Pinpoint the cell where the given text exists, returning its (x, y) midpoint coordinate. 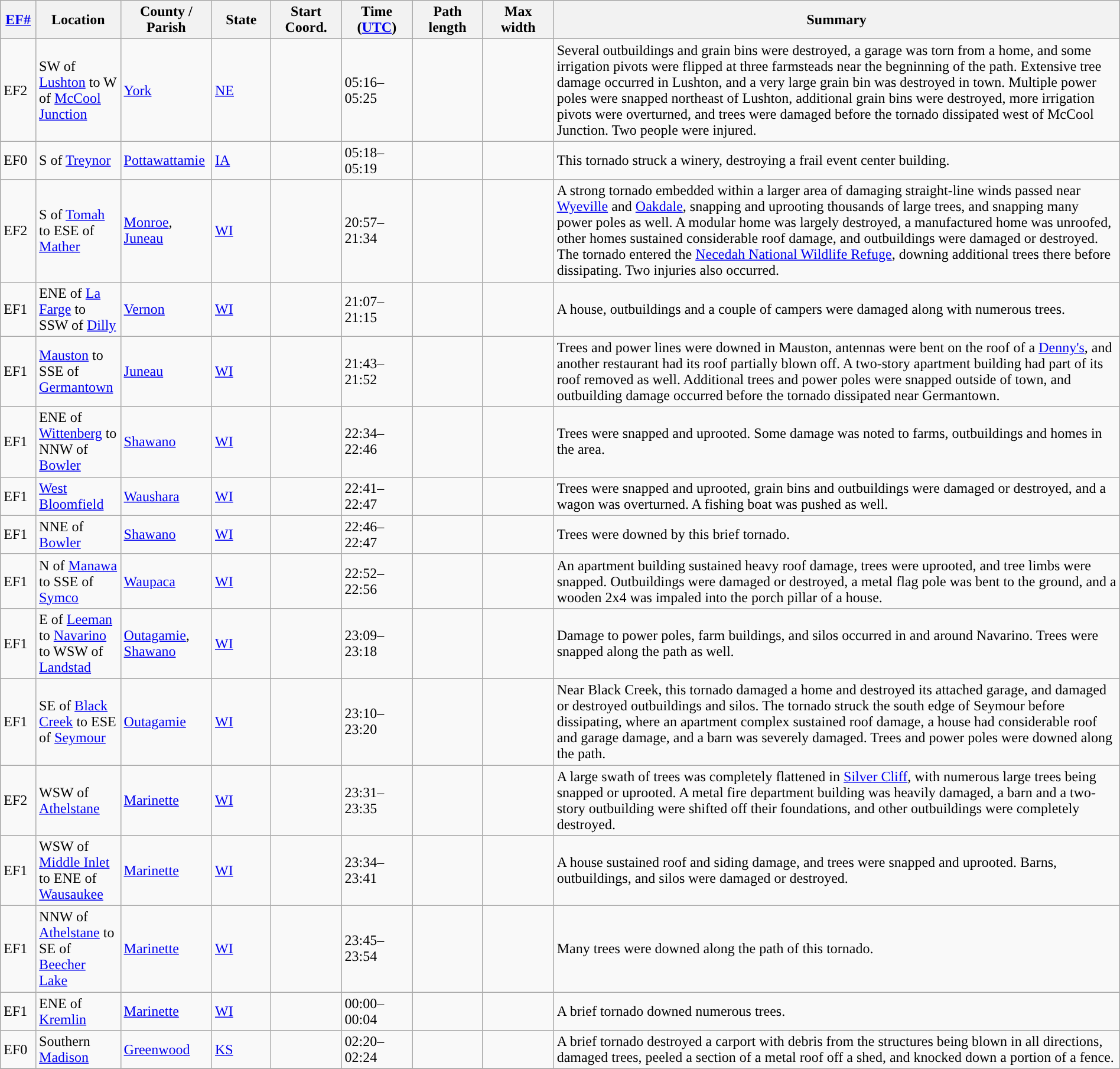
WSW of Middle Inlet to ENE of Wausaukee (78, 871)
22:41–22:47 (377, 496)
Mauston to SSE of Germantown (78, 371)
Max width (518, 20)
20:57–21:34 (377, 230)
Trees were downed by this brief tornado. (836, 534)
00:00–00:04 (377, 1012)
21:07–21:15 (377, 309)
NE (241, 90)
23:34–23:41 (377, 871)
23:45–23:54 (377, 949)
KS (241, 1049)
SE of Black Creek to ESE of Seymour (78, 722)
Summary (836, 20)
21:43–21:52 (377, 371)
Time (UTC) (377, 20)
WSW of Athelstane (78, 800)
EF# (18, 20)
A house sustained roof and siding damage, and trees were snapped and uprooted. Barns, outbuildings, and silos were damaged or destroyed. (836, 871)
A house, outbuildings and a couple of campers were damaged along with numerous trees. (836, 309)
22:46–22:47 (377, 534)
23:09–23:18 (377, 643)
Waupaca (166, 581)
This tornado struck a winery, destroying a frail event center building. (836, 161)
Pottawattamie (166, 161)
05:18–05:19 (377, 161)
SW of Lushton to W of McCool Junction (78, 90)
Monroe, Juneau (166, 230)
05:16–05:25 (377, 90)
Many trees were downed along the path of this tornado. (836, 949)
S of Tomah to ESE of Mather (78, 230)
Damage to power poles, farm buildings, and silos occurred in and around Navarino. Trees were snapped along the path as well. (836, 643)
N of Manawa to SSE of Symco (78, 581)
Vernon (166, 309)
West Bloomfield (78, 496)
Trees were snapped and uprooted. Some damage was noted to farms, outbuildings and homes in the area. (836, 442)
02:20–02:24 (377, 1049)
Southern Madison (78, 1049)
23:10–23:20 (377, 722)
Start Coord. (306, 20)
Path length (448, 20)
S of Treynor (78, 161)
E of Leeman to Navarino to WSW of Landstad (78, 643)
Greenwood (166, 1049)
NNW of Athelstane to SE of Beecher Lake (78, 949)
ENE of La Farge to SSW of Dilly (78, 309)
Waushara (166, 496)
ENE of Wittenberg to NNW of Bowler (78, 442)
IA (241, 161)
Outagamie, Shawano (166, 643)
ENE of Kremlin (78, 1012)
A brief tornado downed numerous trees. (836, 1012)
Location (78, 20)
NNE of Bowler (78, 534)
22:52–22:56 (377, 581)
County / Parish (166, 20)
22:34–22:46 (377, 442)
York (166, 90)
Outagamie (166, 722)
Juneau (166, 371)
23:31–23:35 (377, 800)
State (241, 20)
